Identify which cell holds the provided text, then report its (X, Y) central coordinate. 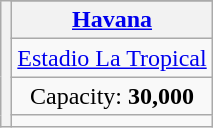
Capacity: 30,000 (112, 96)
Estadio La Tropical (112, 58)
Havana (112, 20)
